Scan for the cell matching the given text and deliver its (X, Y) coordinate at center. 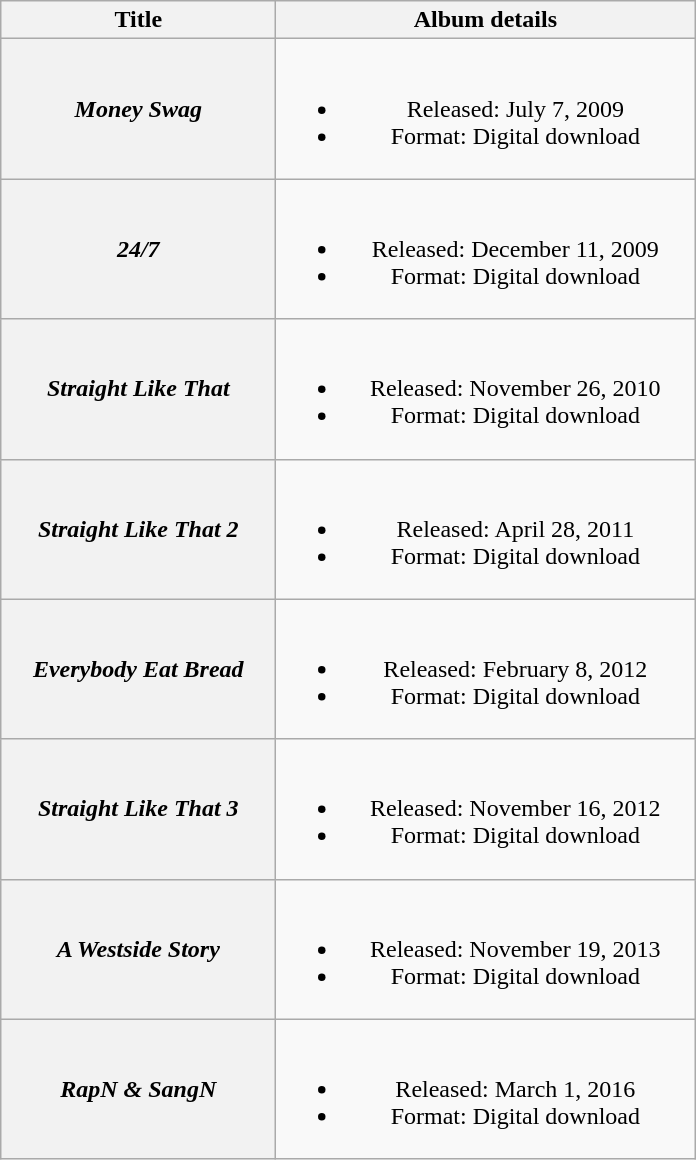
Released: February 8, 2012Format: Digital download (486, 669)
Released: July 7, 2009Format: Digital download (486, 109)
Album details (486, 20)
Released: December 11, 2009Format: Digital download (486, 249)
Released: November 19, 2013Format: Digital download (486, 949)
24/7 (138, 249)
Released: November 26, 2010Format: Digital download (486, 389)
A Westside Story (138, 949)
Released: November 16, 2012Format: Digital download (486, 809)
Title (138, 20)
Money Swag (138, 109)
Straight Like That (138, 389)
RapN & SangN (138, 1089)
Straight Like That 2 (138, 529)
Released: April 28, 2011Format: Digital download (486, 529)
Everybody Eat Bread (138, 669)
Straight Like That 3 (138, 809)
Released: March 1, 2016Format: Digital download (486, 1089)
